Locate the cell with the specified text and output its [x, y] center coordinate. 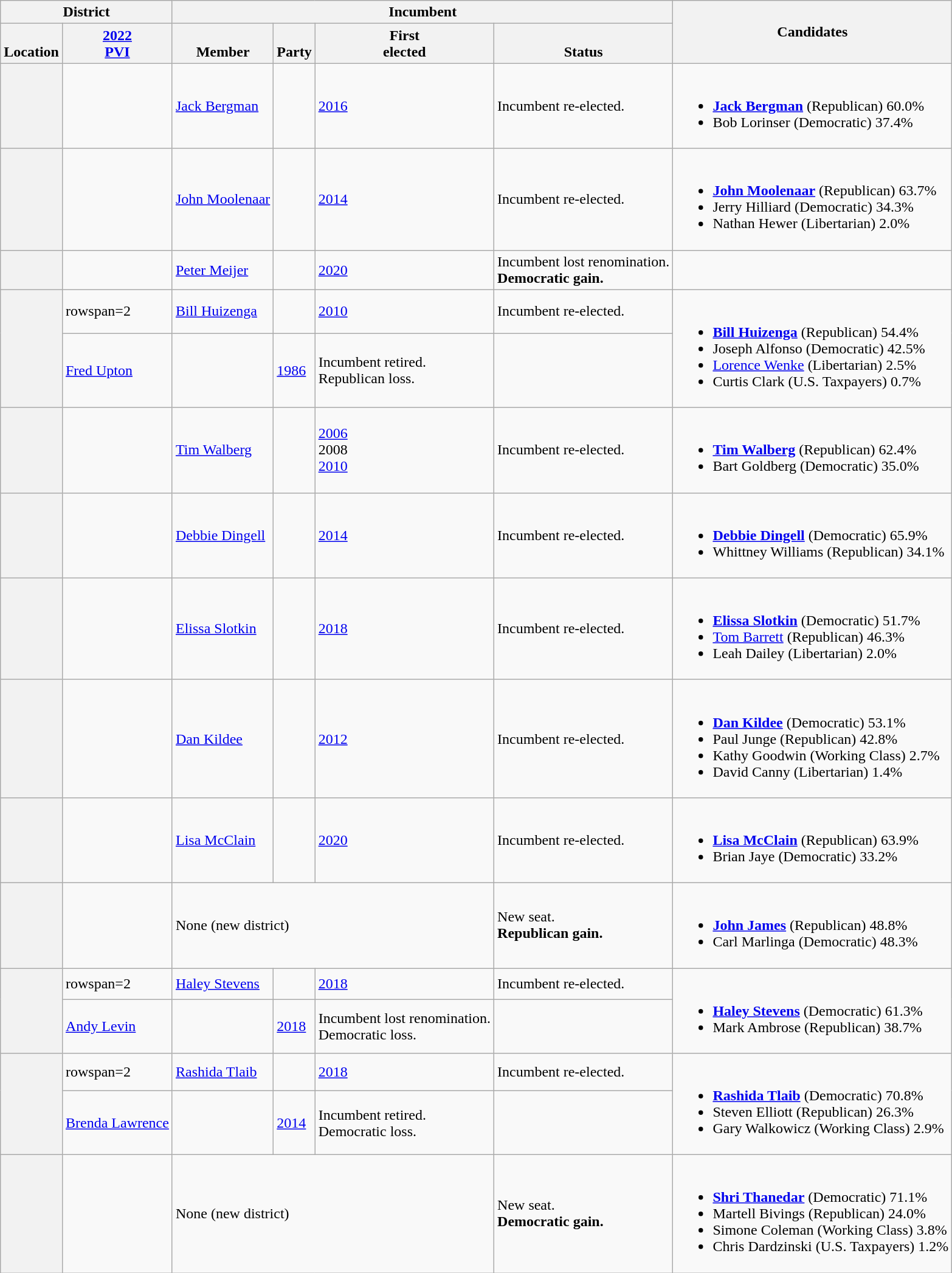
Tim Walberg [222, 450]
2010 [404, 311]
20062008 2010 [404, 450]
New seat.Democratic gain. [584, 1214]
New seat.Republican gain. [584, 925]
Location [32, 44]
Peter Meijer [222, 270]
Debbie Dingell [222, 535]
Incumbent lost renomination.Democratic loss. [404, 1026]
Status [584, 44]
Rashida Tlaib (Democratic) 70.8%Steven Elliott (Republican) 26.3%Gary Walkowicz (Working Class) 2.9% [812, 1105]
Rashida Tlaib [222, 1072]
District [86, 12]
Incumbent [422, 12]
John Moolenaar (Republican) 63.7%Jerry Hilliard (Democratic) 34.3%Nathan Hewer (Libertarian) 2.0% [812, 199]
Haley Stevens (Democratic) 61.3%Mark Ambrose (Republican) 38.7% [812, 1011]
Bill Huizenga (Republican) 54.4%Joseph Alfonso (Democratic) 42.5%Lorence Wenke (Libertarian) 2.5%Curtis Clark (U.S. Taxpayers) 0.7% [812, 349]
2022PVI [117, 44]
Elissa Slotkin (Democratic) 51.7%Tom Barrett (Republican) 46.3%Leah Dailey (Libertarian) 2.0% [812, 629]
Tim Walberg (Republican) 62.4%Bart Goldberg (Democratic) 35.0% [812, 450]
Shri Thanedar (Democratic) 71.1%Martell Bivings (Republican) 24.0%Simone Coleman (Working Class) 3.8%Chris Dardzinski (U.S. Taxpayers) 1.2% [812, 1214]
Member [222, 44]
Lisa McClain (Republican) 63.9%Brian Jaye (Democratic) 33.2% [812, 840]
Andy Levin [117, 1026]
Incumbent lost renomination.Democratic gain. [584, 270]
Dan Kildee (Democratic) 53.1%Paul Junge (Republican) 42.8%Kathy Goodwin (Working Class) 2.7%David Canny (Libertarian) 1.4% [812, 738]
Candidates [812, 32]
Lisa McClain [222, 840]
Brenda Lawrence [117, 1123]
Dan Kildee [222, 738]
Jack Bergman (Republican) 60.0%Bob Lorinser (Democratic) 37.4% [812, 106]
Party [294, 44]
John James (Republican) 48.8%Carl Marlinga (Democratic) 48.3% [812, 925]
Debbie Dingell (Democratic) 65.9%Whittney Williams (Republican) 34.1% [812, 535]
Haley Stevens [222, 984]
Incumbent retired.Republican loss. [404, 370]
Jack Bergman [222, 106]
2012 [404, 738]
Fred Upton [117, 370]
John Moolenaar [222, 199]
1986 [294, 370]
Incumbent retired.Democratic loss. [404, 1123]
Firstelected [404, 44]
Bill Huizenga [222, 311]
2016 [404, 106]
Elissa Slotkin [222, 629]
